Extract the [X, Y] coordinate from the center of the cell holding the provided text.  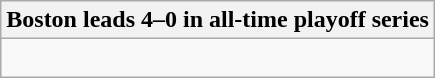
Boston leads 4–0 in all-time playoff series [218, 20]
